Detect which cell encompasses the target text, then output its [x, y] center coordinate. 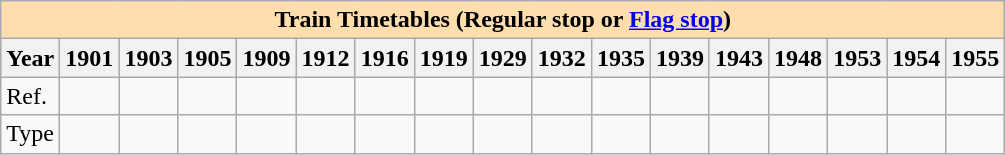
1953 [858, 58]
1905 [208, 58]
1901 [90, 58]
1919 [444, 58]
1954 [916, 58]
1903 [148, 58]
1935 [620, 58]
1932 [562, 58]
1909 [266, 58]
1929 [502, 58]
1916 [384, 58]
Type [30, 134]
1955 [976, 58]
1939 [680, 58]
1943 [738, 58]
1948 [798, 58]
Train Timetables (Regular stop or Flag stop) [503, 20]
Ref. [30, 96]
1912 [326, 58]
Year [30, 58]
